Extract the (x, y) coordinate from the center of the cell holding the provided text.  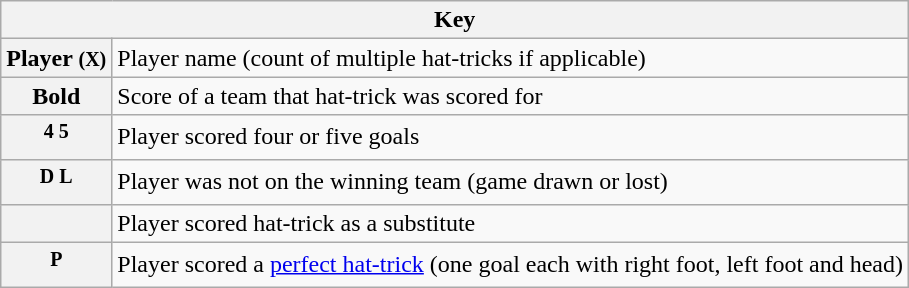
Score of a team that hat-trick was scored for (510, 96)
P (56, 264)
Player name (count of multiple hat-tricks if applicable) (510, 58)
Player was not on the winning team (game drawn or lost) (510, 182)
Key (455, 20)
Player (X) (56, 58)
Player scored four or five goals (510, 138)
4 5 (56, 138)
D L (56, 182)
Player scored a perfect hat-trick (one goal each with right foot, left foot and head) (510, 264)
Bold (56, 96)
Player scored hat-trick as a substitute (510, 223)
